Pinpoint the cell where the given text exists, returning its [X, Y] midpoint coordinate. 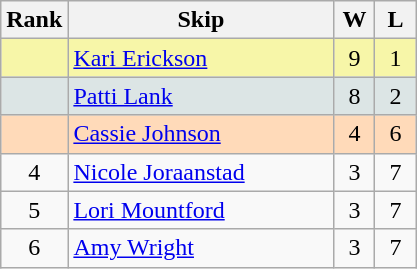
9 [354, 58]
5 [34, 210]
Skip [201, 20]
Rank [34, 20]
Nicole Joraanstad [201, 172]
W [354, 20]
Cassie Johnson [201, 134]
1 [396, 58]
Amy Wright [201, 248]
Kari Erickson [201, 58]
Lori Mountford [201, 210]
2 [396, 96]
Patti Lank [201, 96]
L [396, 20]
8 [354, 96]
